For the text-containing cell, return its midpoint in [X, Y] coordinate format. 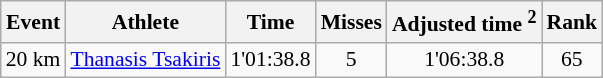
Athlete [145, 22]
5 [352, 60]
1'01:38.8 [270, 60]
Misses [352, 22]
20 km [34, 60]
Adjusted time 2 [464, 22]
Time [270, 22]
Rank [572, 22]
Thanasis Tsakiris [145, 60]
1'06:38.8 [464, 60]
65 [572, 60]
Event [34, 22]
